Locate the cell with the specified text and output its (x, y) center coordinate. 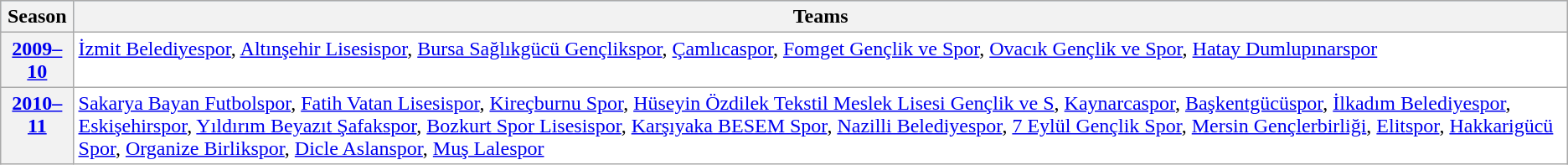
Season (37, 17)
2009–10 (37, 60)
2010–11 (37, 126)
Teams (821, 17)
